Pinpoint the cell where the given text exists, returning its (X, Y) midpoint coordinate. 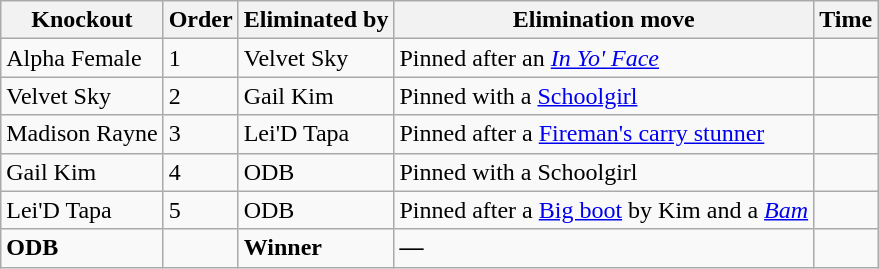
Eliminated by (316, 20)
3 (200, 134)
5 (200, 210)
Knockout (82, 20)
— (604, 248)
Winner (316, 248)
Elimination move (604, 20)
Time (846, 20)
Pinned after an In Yo' Face (604, 58)
Order (200, 20)
2 (200, 96)
Alpha Female (82, 58)
Pinned after a Fireman's carry stunner (604, 134)
4 (200, 172)
1 (200, 58)
Pinned after a Big boot by Kim and a Bam (604, 210)
Madison Rayne (82, 134)
